Pinpoint the cell where the given text exists, returning its [X, Y] midpoint coordinate. 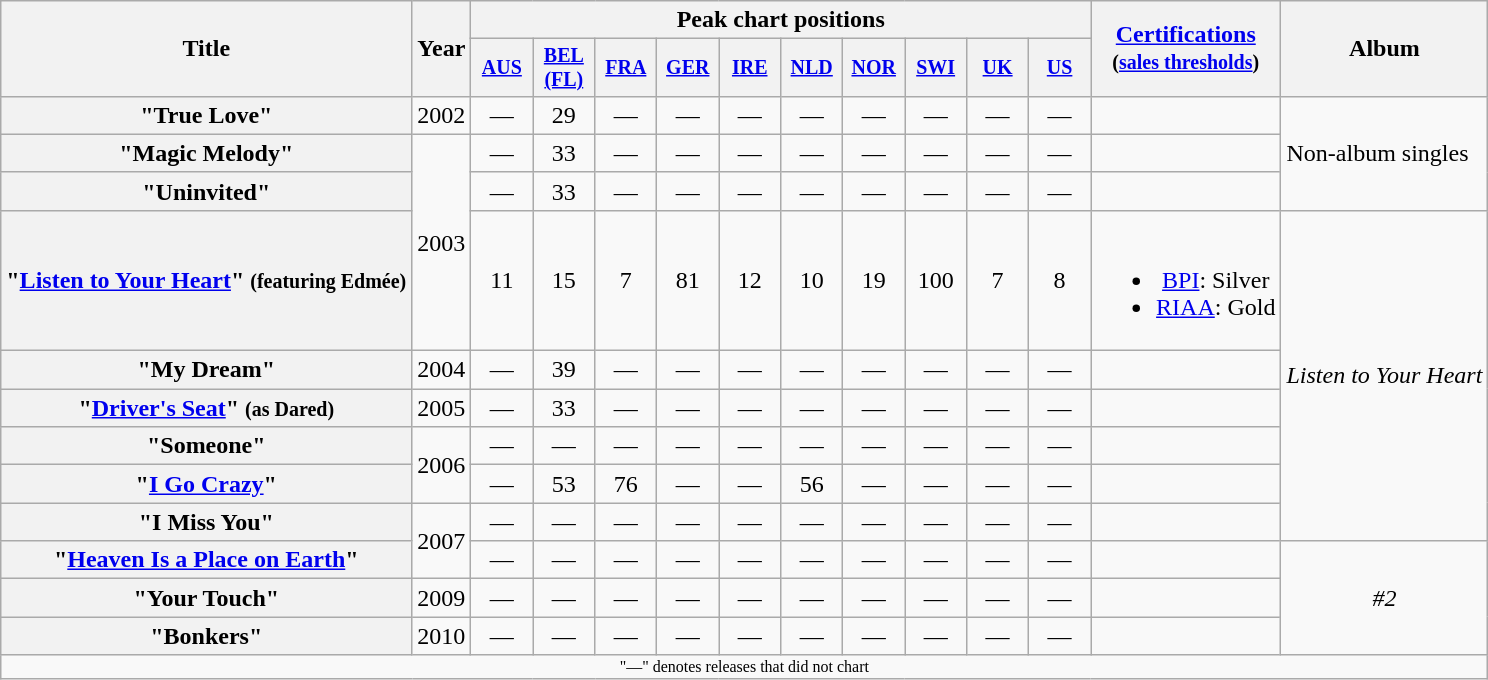
8 [1060, 280]
2005 [442, 408]
15 [564, 280]
Non-album singles [1384, 153]
UK [998, 68]
Certifications(sales thresholds) [1186, 49]
NLD [812, 68]
"Heaven Is a Place on Earth" [206, 560]
"Driver's Seat" (as Dared) [206, 408]
56 [812, 484]
Peak chart positions [781, 20]
53 [564, 484]
76 [626, 484]
29 [564, 115]
AUS [502, 68]
"—" denotes releases that did not chart [744, 667]
"Your Touch" [206, 598]
"Bonkers" [206, 636]
10 [812, 280]
"I Miss You" [206, 522]
2006 [442, 465]
19 [874, 280]
12 [750, 280]
Listen to Your Heart [1384, 375]
2010 [442, 636]
GER [688, 68]
"I Go Crazy" [206, 484]
FRA [626, 68]
2003 [442, 242]
Title [206, 49]
Year [442, 49]
2004 [442, 370]
"Uninvited" [206, 191]
BEL(FL) [564, 68]
2009 [442, 598]
"True Love" [206, 115]
Album [1384, 49]
39 [564, 370]
"Listen to Your Heart" (featuring Edmée) [206, 280]
81 [688, 280]
SWI [936, 68]
11 [502, 280]
2007 [442, 541]
2002 [442, 115]
BPI: SilverRIAA: Gold [1186, 280]
100 [936, 280]
US [1060, 68]
"My Dream" [206, 370]
"Magic Melody" [206, 153]
"Someone" [206, 446]
IRE [750, 68]
NOR [874, 68]
#2 [1384, 598]
